Output the [x, y] coordinate of the center of the cell containing the given text.  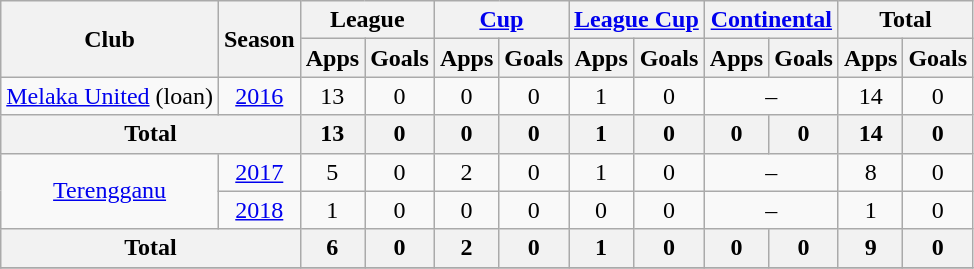
League Cup [637, 20]
Club [110, 39]
9 [870, 248]
Cup [501, 20]
Terengganu [110, 191]
5 [332, 172]
8 [870, 172]
Melaka United (loan) [110, 96]
Season [259, 39]
6 [332, 248]
2017 [259, 172]
Continental [771, 20]
2016 [259, 96]
League [367, 20]
2018 [259, 210]
